For the text-containing cell, return its midpoint in [x, y] coordinate format. 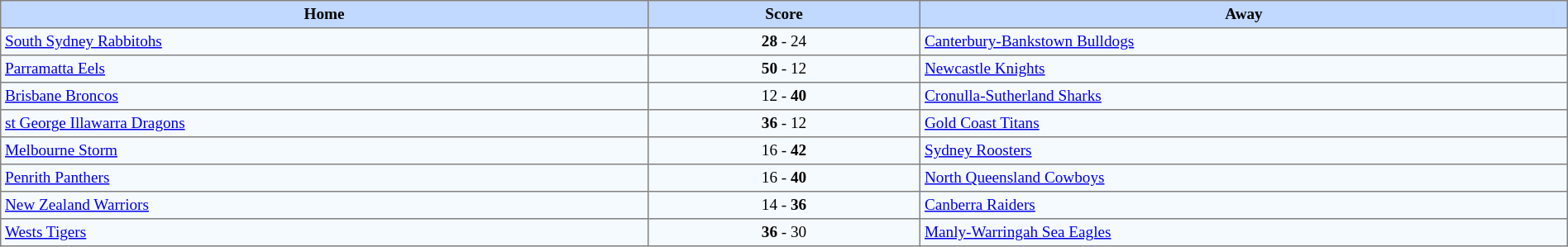
Home [324, 15]
North Queensland Cowboys [1244, 178]
Penrith Panthers [324, 178]
Manly-Warringah Sea Eagles [1244, 233]
Parramatta Eels [324, 69]
Canberra Raiders [1244, 205]
Wests Tigers [324, 233]
Cronulla-Sutherland Sharks [1244, 96]
Score [784, 15]
36 - 30 [784, 233]
Sydney Roosters [1244, 150]
Away [1244, 15]
14 - 36 [784, 205]
New Zealand Warriors [324, 205]
Newcastle Knights [1244, 69]
Gold Coast Titans [1244, 124]
16 - 42 [784, 150]
36 - 12 [784, 124]
st George Illawarra Dragons [324, 124]
16 - 40 [784, 178]
Melbourne Storm [324, 150]
Canterbury-Bankstown Bulldogs [1244, 41]
28 - 24 [784, 41]
South Sydney Rabbitohs [324, 41]
Brisbane Broncos [324, 96]
50 - 12 [784, 69]
12 - 40 [784, 96]
